Find where the given text appears and provide that cell's center as (x, y) coordinate. 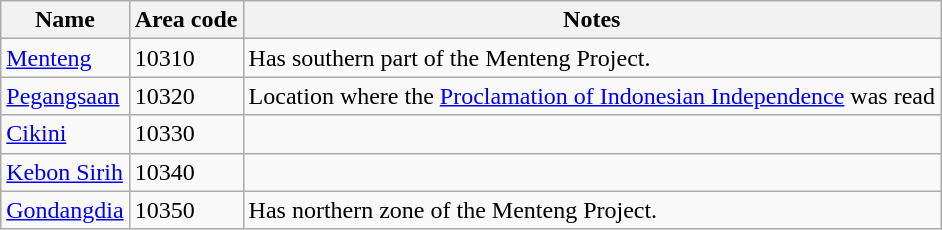
Has southern part of the Menteng Project. (592, 58)
Cikini (65, 134)
Location where the Proclamation of Indonesian Independence was read (592, 96)
Gondangdia (65, 210)
Menteng (65, 58)
Pegangsaan (65, 96)
10310 (186, 58)
Has northern zone of the Menteng Project. (592, 210)
Kebon Sirih (65, 172)
10350 (186, 210)
10340 (186, 172)
10320 (186, 96)
10330 (186, 134)
Area code (186, 20)
Notes (592, 20)
Name (65, 20)
